Scan for the cell matching the given text and deliver its [x, y] coordinate at center. 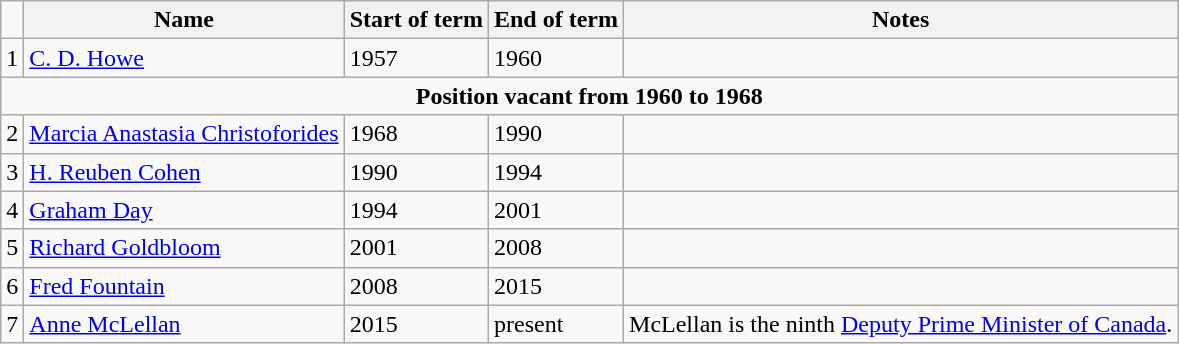
C. D. Howe [184, 58]
Fred Fountain [184, 286]
McLellan is the ninth Deputy Prime Minister of Canada. [901, 324]
6 [12, 286]
1960 [556, 58]
4 [12, 210]
5 [12, 248]
Marcia Anastasia Christoforides [184, 134]
1968 [416, 134]
1957 [416, 58]
Graham Day [184, 210]
2 [12, 134]
3 [12, 172]
Anne McLellan [184, 324]
H. Reuben Cohen [184, 172]
Notes [901, 20]
End of term [556, 20]
Richard Goldbloom [184, 248]
Name [184, 20]
1 [12, 58]
7 [12, 324]
present [556, 324]
Start of term [416, 20]
Position vacant from 1960 to 1968 [590, 96]
